Identify which cell holds the provided text, then report its (X, Y) central coordinate. 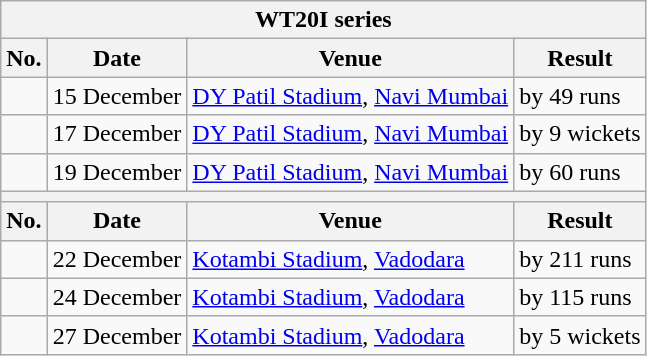
by 9 wickets (580, 134)
by 211 runs (580, 259)
24 December (117, 297)
by 60 runs (580, 172)
15 December (117, 96)
by 115 runs (580, 297)
22 December (117, 259)
19 December (117, 172)
by 49 runs (580, 96)
WT20I series (324, 20)
27 December (117, 335)
by 5 wickets (580, 335)
17 December (117, 134)
